Provide the [x, y] coordinate of the cell's center where the given text is located.  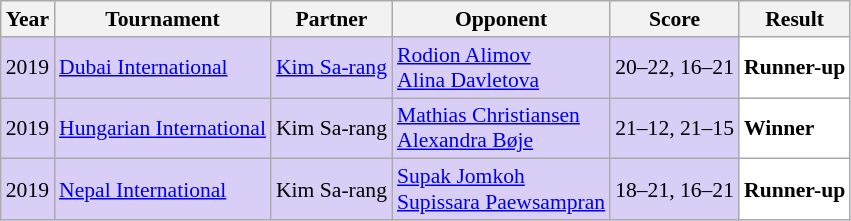
20–22, 16–21 [674, 68]
Partner [332, 19]
Score [674, 19]
Rodion Alimov Alina Davletova [501, 68]
Opponent [501, 19]
Year [28, 19]
Tournament [162, 19]
Dubai International [162, 68]
Result [794, 19]
Winner [794, 128]
21–12, 21–15 [674, 128]
Mathias Christiansen Alexandra Bøje [501, 128]
18–21, 16–21 [674, 190]
Hungarian International [162, 128]
Supak Jomkoh Supissara Paewsampran [501, 190]
Nepal International [162, 190]
